For the text-containing cell, return its midpoint in (X, Y) coordinate format. 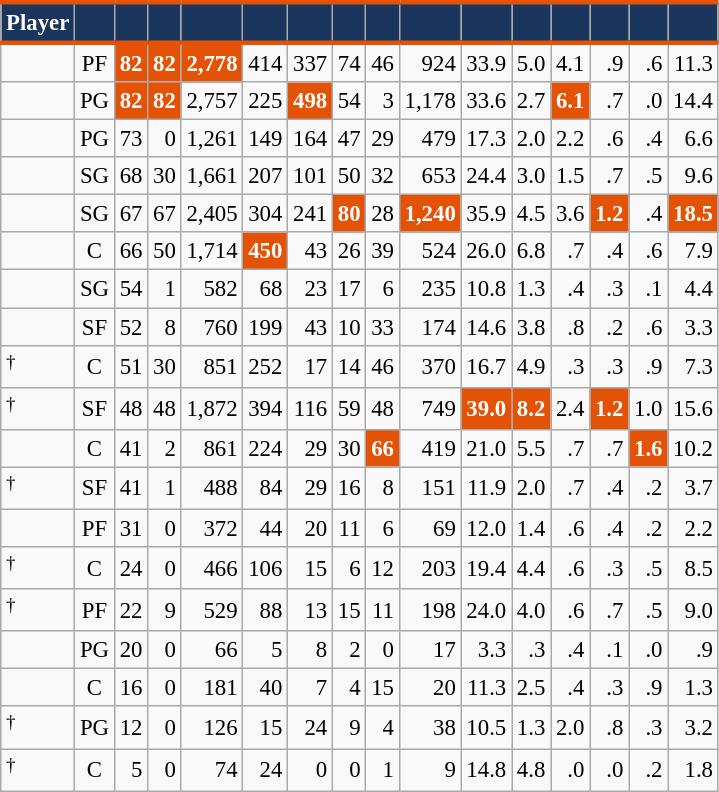
164 (310, 139)
394 (266, 408)
73 (130, 139)
3.8 (532, 327)
106 (266, 568)
1,872 (212, 408)
5.5 (532, 449)
924 (430, 62)
14.4 (693, 101)
44 (266, 528)
22 (130, 610)
5.0 (532, 62)
10 (348, 327)
241 (310, 214)
35.9 (486, 214)
1,240 (430, 214)
414 (266, 62)
198 (430, 610)
1.8 (693, 770)
31 (130, 528)
84 (266, 488)
33.9 (486, 62)
1,714 (212, 251)
7 (310, 688)
174 (430, 327)
3.7 (693, 488)
39.0 (486, 408)
524 (430, 251)
59 (348, 408)
224 (266, 449)
4.0 (532, 610)
1,261 (212, 139)
181 (212, 688)
51 (130, 366)
10.8 (486, 289)
2.7 (532, 101)
52 (130, 327)
6.8 (532, 251)
88 (266, 610)
38 (430, 728)
9.0 (693, 610)
23 (310, 289)
337 (310, 62)
3 (382, 101)
1,661 (212, 176)
199 (266, 327)
26.0 (486, 251)
2,778 (212, 62)
1.6 (648, 449)
2.4 (570, 408)
24.4 (486, 176)
207 (266, 176)
466 (212, 568)
529 (212, 610)
1,178 (430, 101)
2,757 (212, 101)
24.0 (486, 610)
450 (266, 251)
11.9 (486, 488)
749 (430, 408)
4.9 (532, 366)
8.2 (532, 408)
15.6 (693, 408)
116 (310, 408)
252 (266, 366)
9.6 (693, 176)
225 (266, 101)
2,405 (212, 214)
16.7 (486, 366)
19.4 (486, 568)
479 (430, 139)
304 (266, 214)
760 (212, 327)
498 (310, 101)
10.5 (486, 728)
12.0 (486, 528)
653 (430, 176)
372 (212, 528)
3.0 (532, 176)
39 (382, 251)
203 (430, 568)
151 (430, 488)
18.5 (693, 214)
32 (382, 176)
1.0 (648, 408)
4.8 (532, 770)
Player (38, 22)
149 (266, 139)
3.2 (693, 728)
17.3 (486, 139)
1.4 (532, 528)
33.6 (486, 101)
13 (310, 610)
7.9 (693, 251)
21.0 (486, 449)
6.1 (570, 101)
14.6 (486, 327)
80 (348, 214)
10.2 (693, 449)
40 (266, 688)
33 (382, 327)
7.3 (693, 366)
28 (382, 214)
14 (348, 366)
1.5 (570, 176)
4.5 (532, 214)
26 (348, 251)
419 (430, 449)
582 (212, 289)
3.6 (570, 214)
6.6 (693, 139)
488 (212, 488)
14.8 (486, 770)
4.1 (570, 62)
101 (310, 176)
235 (430, 289)
8.5 (693, 568)
370 (430, 366)
851 (212, 366)
2.5 (532, 688)
126 (212, 728)
69 (430, 528)
47 (348, 139)
861 (212, 449)
